Locate the cell with the specified text and output its (x, y) center coordinate. 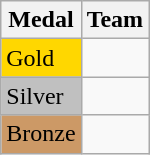
Gold (41, 58)
Team (115, 20)
Medal (41, 20)
Bronze (41, 134)
Silver (41, 96)
